Determine the [X, Y] coordinate at the center of the cell enclosing the given text.  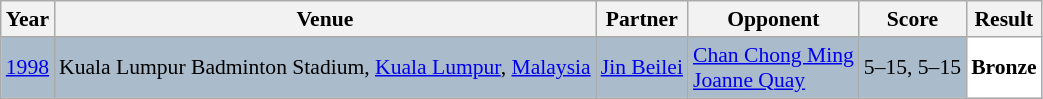
Partner [642, 19]
1998 [28, 68]
Venue [325, 19]
Result [1004, 19]
Score [912, 19]
Opponent [774, 19]
Year [28, 19]
Bronze [1004, 68]
Jin Beilei [642, 68]
Chan Chong Ming Joanne Quay [774, 68]
Kuala Lumpur Badminton Stadium, Kuala Lumpur, Malaysia [325, 68]
5–15, 5–15 [912, 68]
